Return [x, y] of the center of cell containing provided text 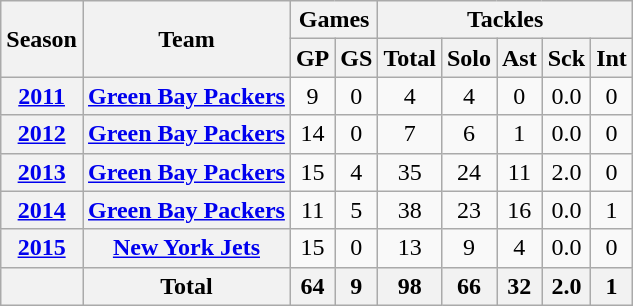
2014 [42, 210]
New York Jets [186, 248]
35 [410, 172]
24 [468, 172]
Sck [566, 58]
Ast [519, 58]
Tackles [506, 20]
32 [519, 286]
Team [186, 39]
13 [410, 248]
Solo [468, 58]
38 [410, 210]
Season [42, 39]
2015 [42, 248]
7 [410, 134]
2013 [42, 172]
Int [612, 58]
64 [312, 286]
23 [468, 210]
GP [312, 58]
98 [410, 286]
2011 [42, 96]
2012 [42, 134]
6 [468, 134]
GS [356, 58]
16 [519, 210]
Games [334, 20]
14 [312, 134]
5 [356, 210]
66 [468, 286]
